Search for the cell housing the specified text and yield its (x, y) center coordinate. 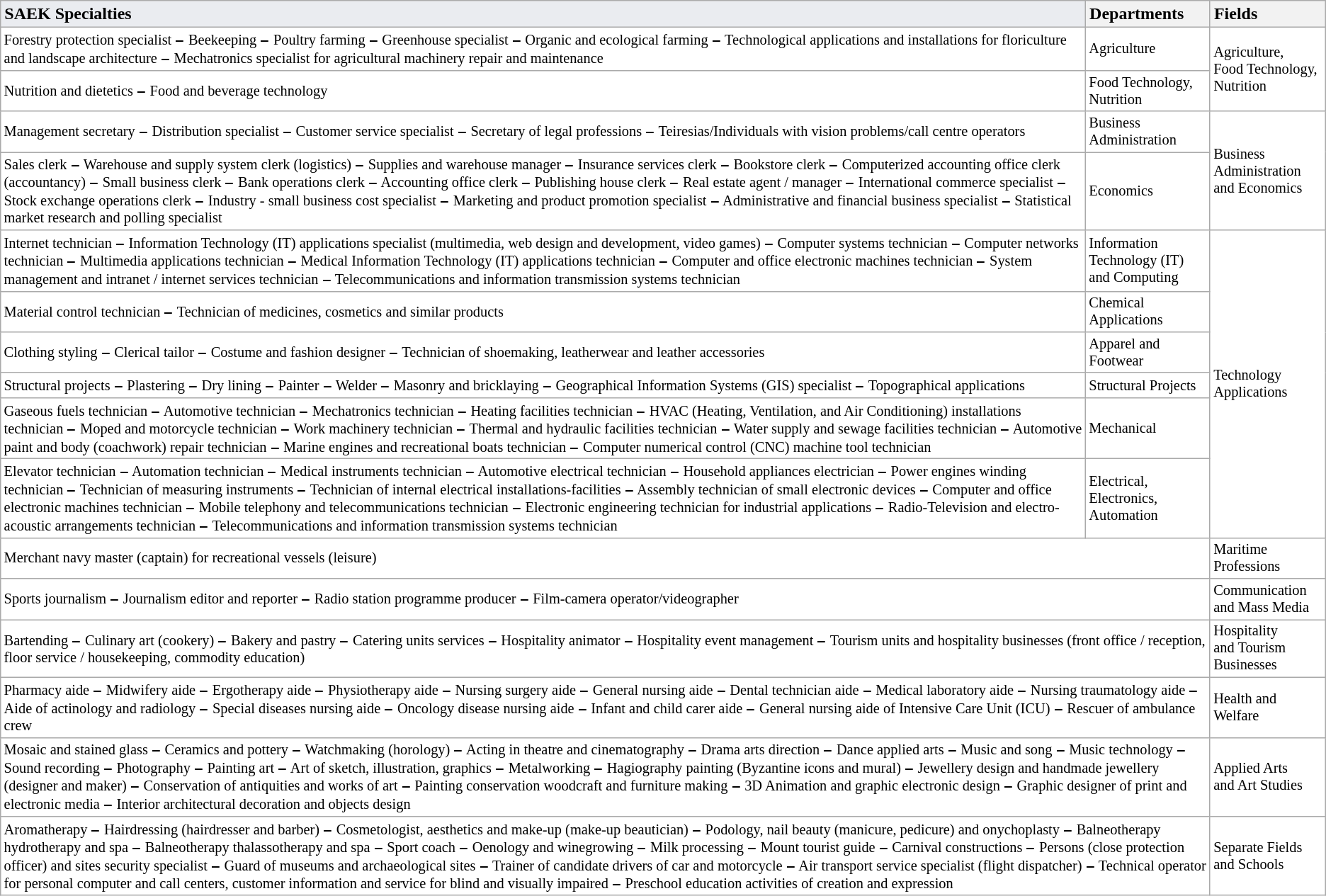
Health and Welfare (1268, 707)
Business Administration (1148, 132)
Mechanical (1148, 429)
Information Technology (IT)and Computing (1148, 261)
Separate Fieldsand Schools (1268, 856)
Agriculture, Food Technology, Nutrition (1268, 69)
Departments (1148, 14)
Structural Projects (1148, 385)
Apparel and Footwear (1148, 353)
Chemical Applications (1148, 312)
Business Administrationand Economics (1268, 171)
Technology Applications (1268, 384)
Economics (1148, 191)
Communication and Mass Media (1268, 599)
Hospitality and Tourism Businesses (1268, 649)
SAEK Specialties (543, 14)
Nutrition and dietetics ‒ Food and beverage technology (543, 91)
Clothing styling ‒ Clerical tailor ‒ Costume and fashion designer ‒ Technician of shoemaking, leatherwear and leather accessories (543, 353)
Agriculture (1148, 50)
Maritime Professions (1268, 558)
Applied Arts and Art Studies (1268, 777)
Material control technician ‒ Technician of medicines, cosmetics and similar products (543, 312)
Food Technology, Nutrition (1148, 91)
Sports journalism ‒ Journalism editor and reporter ‒ Radio station programme producer ‒ Film-camera operator/videographer (606, 599)
Fields (1268, 14)
Electrical, Electronics, Automation (1148, 499)
Merchant navy master (captain) for recreational vessels (leisure) (606, 558)
